Determine the [X, Y] coordinate at the center of the cell enclosing the given text.  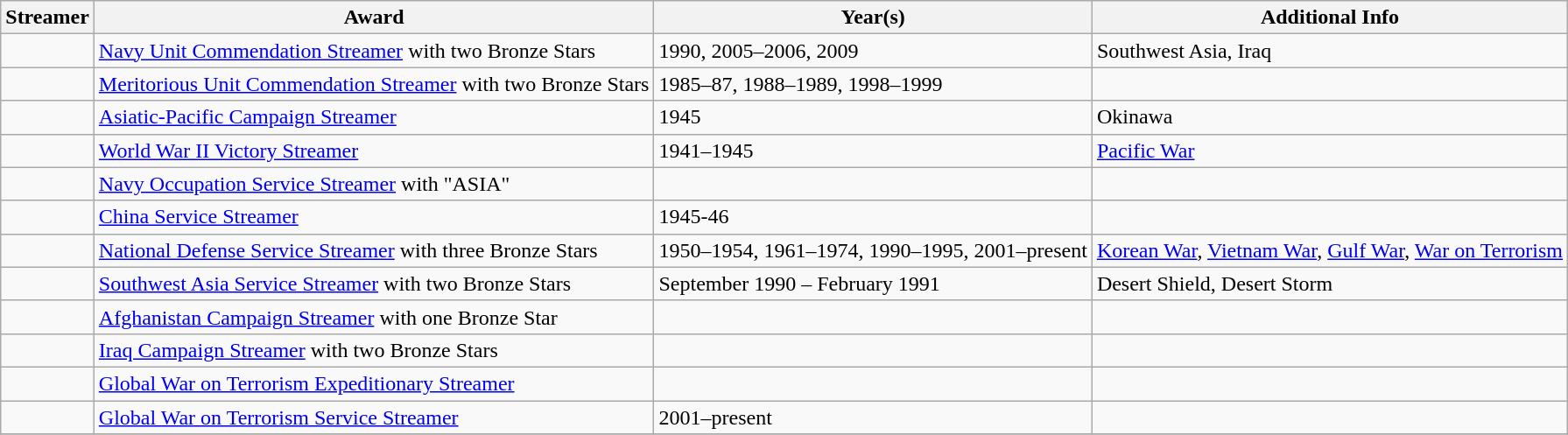
1945 [873, 117]
1945-46 [873, 217]
Meritorious Unit Commendation Streamer with two Bronze Stars [374, 84]
Global War on Terrorism Service Streamer [374, 417]
China Service Streamer [374, 217]
World War II Victory Streamer [374, 151]
September 1990 – February 1991 [873, 284]
Okinawa [1329, 117]
Southwest Asia, Iraq [1329, 51]
National Defense Service Streamer with three Bronze Stars [374, 250]
Pacific War [1329, 151]
2001–present [873, 417]
Southwest Asia Service Streamer with two Bronze Stars [374, 284]
Afghanistan Campaign Streamer with one Bronze Star [374, 317]
Streamer [47, 18]
Desert Shield, Desert Storm [1329, 284]
Korean War, Vietnam War, Gulf War, War on Terrorism [1329, 250]
Additional Info [1329, 18]
Award [374, 18]
1941–1945 [873, 151]
Global War on Terrorism Expeditionary Streamer [374, 383]
Navy Occupation Service Streamer with "ASIA" [374, 184]
1985–87, 1988–1989, 1998–1999 [873, 84]
1950–1954, 1961–1974, 1990–1995, 2001–present [873, 250]
Year(s) [873, 18]
Navy Unit Commendation Streamer with two Bronze Stars [374, 51]
Asiatic-Pacific Campaign Streamer [374, 117]
1990, 2005–2006, 2009 [873, 51]
Iraq Campaign Streamer with two Bronze Stars [374, 350]
